From the cell containing the given text, extract its center point as (X, Y) coordinate. 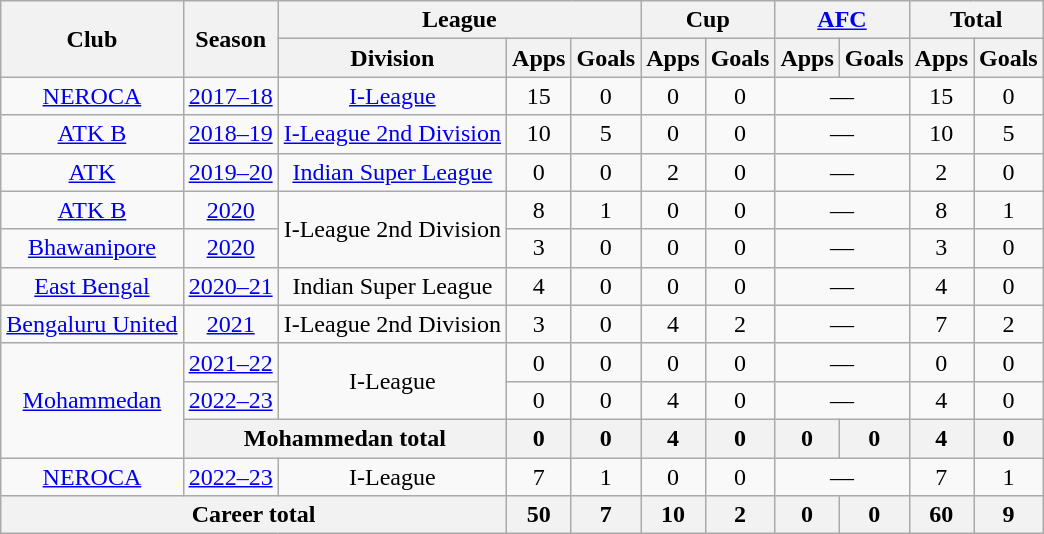
Career total (254, 515)
2021–22 (230, 362)
2019–20 (230, 172)
60 (941, 515)
Division (392, 58)
Bhawanipore (92, 248)
Bengaluru United (92, 324)
AFC (842, 20)
2018–19 (230, 134)
Total (976, 20)
Mohammedan total (344, 438)
League (460, 20)
East Bengal (92, 286)
ATK (92, 172)
2021 (230, 324)
Season (230, 39)
Cup (708, 20)
2017–18 (230, 96)
Mohammedan (92, 400)
50 (539, 515)
9 (1009, 515)
2020–21 (230, 286)
Club (92, 39)
